Find where the given text appears and provide that cell's center as [x, y] coordinate. 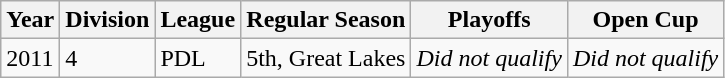
Open Cup [645, 20]
Division [108, 20]
PDL [198, 58]
League [198, 20]
4 [108, 58]
5th, Great Lakes [326, 58]
Regular Season [326, 20]
Playoffs [489, 20]
2011 [30, 58]
Year [30, 20]
